Find where the given text appears and provide that cell's center as (X, Y) coordinate. 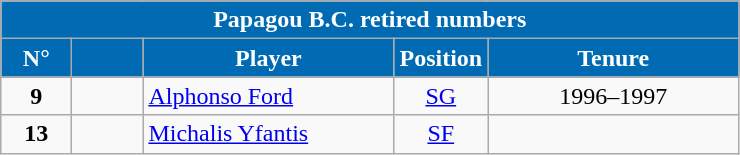
Tenure (614, 58)
Michalis Yfantis (268, 134)
Position (441, 58)
N° (36, 58)
Alphonso Ford (268, 96)
SG (441, 96)
1996–1997 (614, 96)
Player (268, 58)
13 (36, 134)
Papagou B.C. retired numbers (370, 20)
9 (36, 96)
SF (441, 134)
